Return (x, y) of the center of cell containing provided text 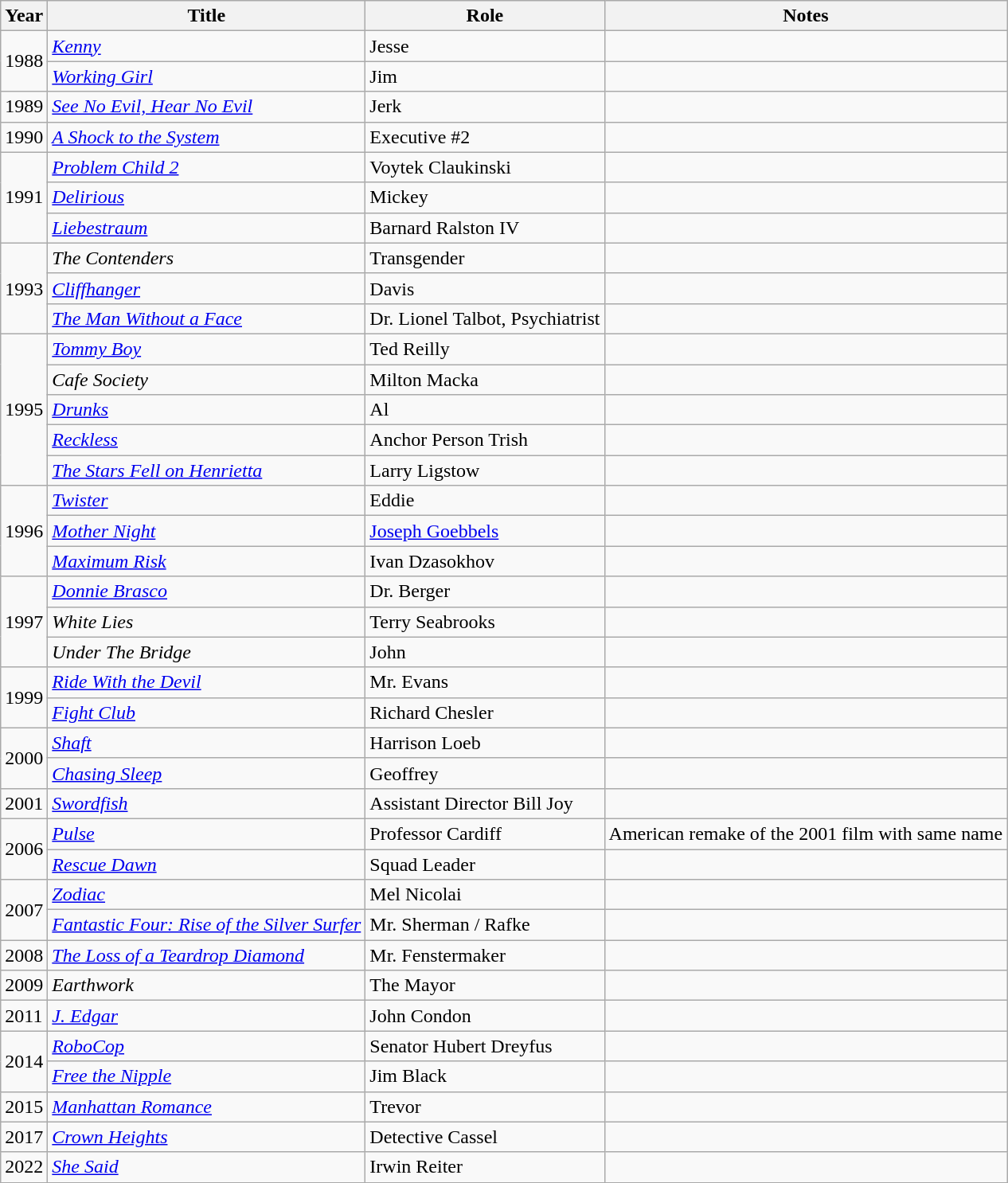
2007 (24, 910)
Larry Ligstow (485, 470)
Mr. Fenstermaker (485, 955)
Maximum Risk (207, 561)
Rescue Dawn (207, 864)
Mother Night (207, 531)
Mr. Evans (485, 682)
Mr. Sherman / Rafke (485, 925)
2015 (24, 1107)
Shaft (207, 743)
American remake of the 2001 film with same name (806, 834)
Cliffhanger (207, 288)
RoboCop (207, 1046)
Title (207, 16)
The Stars Fell on Henrietta (207, 470)
Professor Cardiff (485, 834)
John Condon (485, 1016)
1988 (24, 61)
Mickey (485, 197)
2017 (24, 1137)
1996 (24, 531)
Ivan Dzasokhov (485, 561)
Reckless (207, 440)
Working Girl (207, 76)
Barnard Ralston IV (485, 228)
2022 (24, 1167)
Crown Heights (207, 1137)
Ted Reilly (485, 349)
Eddie (485, 501)
2009 (24, 986)
Trevor (485, 1107)
Liebestraum (207, 228)
Delirious (207, 197)
Senator Hubert Dreyfus (485, 1046)
1995 (24, 409)
Fight Club (207, 713)
Cafe Society (207, 380)
Al (485, 410)
Mel Nicolai (485, 895)
She Said (207, 1167)
Squad Leader (485, 864)
White Lies (207, 622)
See No Evil, Hear No Evil (207, 107)
2008 (24, 955)
Kenny (207, 46)
2014 (24, 1061)
Milton Macka (485, 380)
J. Edgar (207, 1016)
Notes (806, 16)
Manhattan Romance (207, 1107)
The Mayor (485, 986)
Zodiac (207, 895)
Irwin Reiter (485, 1167)
Assistant Director Bill Joy (485, 803)
Earthwork (207, 986)
Joseph Goebbels (485, 531)
Problem Child 2 (207, 167)
1997 (24, 622)
Jim (485, 76)
2006 (24, 849)
Jerk (485, 107)
1990 (24, 137)
Role (485, 16)
Under The Bridge (207, 652)
Dr. Berger (485, 591)
Donnie Brasco (207, 591)
The Man Without a Face (207, 318)
1999 (24, 697)
1989 (24, 107)
The Loss of a Teardrop Diamond (207, 955)
Drunks (207, 410)
Free the Nipple (207, 1076)
Fantastic Four: Rise of the Silver Surfer (207, 925)
Ride With the Devil (207, 682)
Jim Black (485, 1076)
Anchor Person Trish (485, 440)
Richard Chesler (485, 713)
1993 (24, 288)
2011 (24, 1016)
Year (24, 16)
John (485, 652)
Twister (207, 501)
Terry Seabrooks (485, 622)
The Contenders (207, 258)
Geoffrey (485, 773)
Voytek Claukinski (485, 167)
Jesse (485, 46)
Pulse (207, 834)
Swordfish (207, 803)
Transgender (485, 258)
Davis (485, 288)
2000 (24, 758)
Chasing Sleep (207, 773)
2001 (24, 803)
Detective Cassel (485, 1137)
Executive #2 (485, 137)
Harrison Loeb (485, 743)
1991 (24, 197)
Dr. Lionel Talbot, Psychiatrist (485, 318)
A Shock to the System (207, 137)
Tommy Boy (207, 349)
